Pinpoint the cell where the given text exists, returning its [x, y] midpoint coordinate. 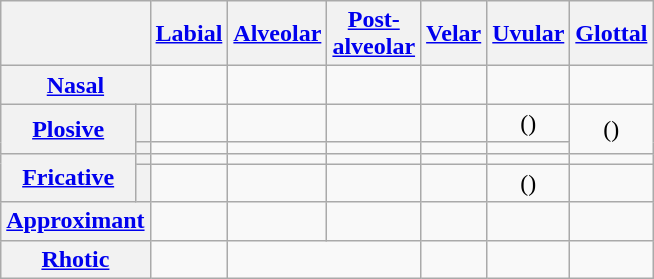
Rhotic [76, 259]
Fricative [68, 178]
Plosive [68, 128]
Alveolar [278, 34]
Labial [189, 34]
Nasal [76, 85]
Glottal [612, 34]
Uvular [528, 34]
Post-alveolar [374, 34]
Approximant [76, 221]
Velar [454, 34]
